Detect which cell encompasses the target text, then output its (x, y) center coordinate. 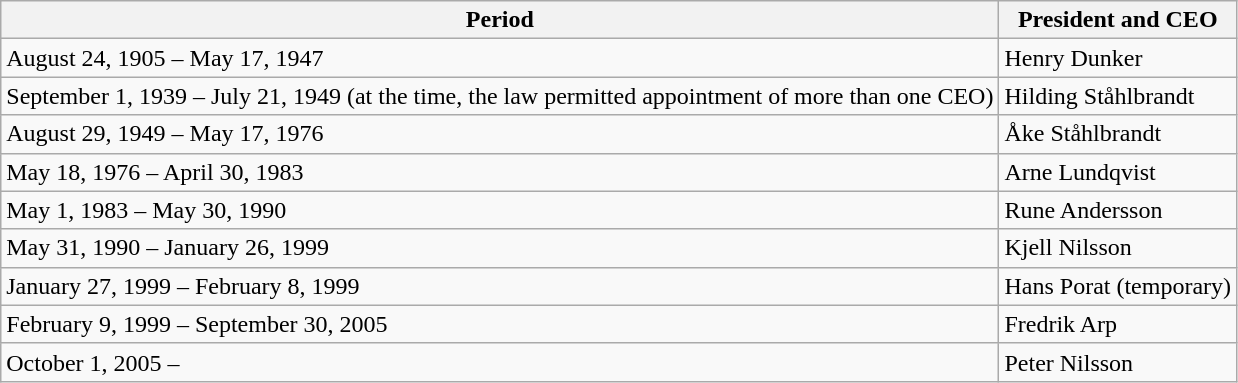
President and CEO (1118, 20)
October 1, 2005 – (500, 362)
Arne Lundqvist (1118, 172)
May 1, 1983 – May 30, 1990 (500, 210)
February 9, 1999 – September 30, 2005 (500, 324)
Fredrik Arp (1118, 324)
May 31, 1990 – January 26, 1999 (500, 248)
Hilding Ståhlbrandt (1118, 96)
August 24, 1905 – May 17, 1947 (500, 58)
Hans Porat (temporary) (1118, 286)
Period (500, 20)
September 1, 1939 – July 21, 1949 (at the time, the law permitted appointment of more than one CEO) (500, 96)
Åke Ståhlbrandt (1118, 134)
May 18, 1976 – April 30, 1983 (500, 172)
Peter Nilsson (1118, 362)
January 27, 1999 – February 8, 1999 (500, 286)
Kjell Nilsson (1118, 248)
Rune Andersson (1118, 210)
August 29, 1949 – May 17, 1976 (500, 134)
Henry Dunker (1118, 58)
